Capture the cell that displays the provided text and extract its [X, Y] central coordinate. 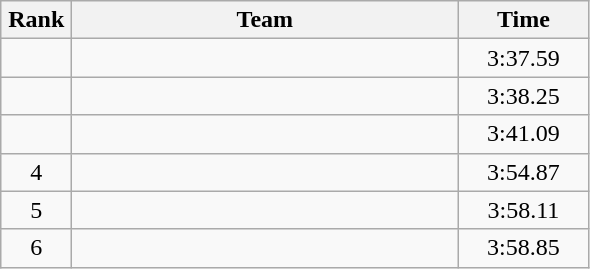
Rank [36, 20]
5 [36, 210]
6 [36, 248]
3:58.85 [524, 248]
3:58.11 [524, 210]
3:54.87 [524, 172]
Time [524, 20]
3:41.09 [524, 134]
4 [36, 172]
3:38.25 [524, 96]
Team [265, 20]
3:37.59 [524, 58]
